Pinpoint the cell where the given text exists, returning its [X, Y] midpoint coordinate. 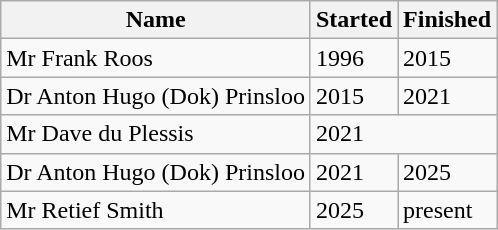
Name [156, 20]
Mr Retief Smith [156, 210]
1996 [354, 58]
Mr Frank Roos [156, 58]
Finished [448, 20]
Started [354, 20]
Mr Dave du Plessis [156, 134]
present [448, 210]
